Search for the cell housing the specified text and yield its [x, y] center coordinate. 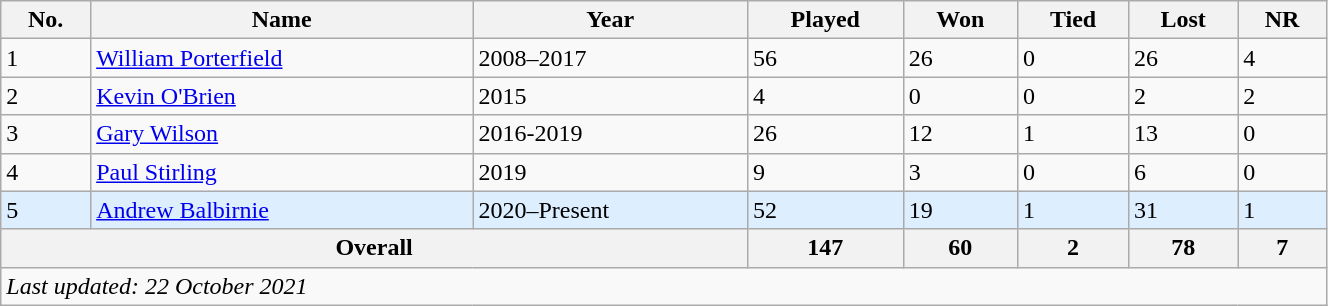
Tied [1074, 20]
Played [825, 20]
Kevin O'Brien [282, 96]
2020–Present [610, 210]
7 [1282, 248]
6 [1184, 172]
5 [46, 210]
Lost [1184, 20]
Last updated: 22 October 2021 [664, 286]
52 [825, 210]
William Porterfield [282, 58]
2019 [610, 172]
Year [610, 20]
9 [825, 172]
No. [46, 20]
2016-2019 [610, 134]
Won [960, 20]
78 [1184, 248]
Name [282, 20]
12 [960, 134]
31 [1184, 210]
NR [1282, 20]
56 [825, 58]
Gary Wilson [282, 134]
2015 [610, 96]
2008–2017 [610, 58]
13 [1184, 134]
Andrew Balbirnie [282, 210]
Paul Stirling [282, 172]
19 [960, 210]
147 [825, 248]
60 [960, 248]
Overall [374, 248]
